Output the [X, Y] coordinate of the center of the cell containing the given text.  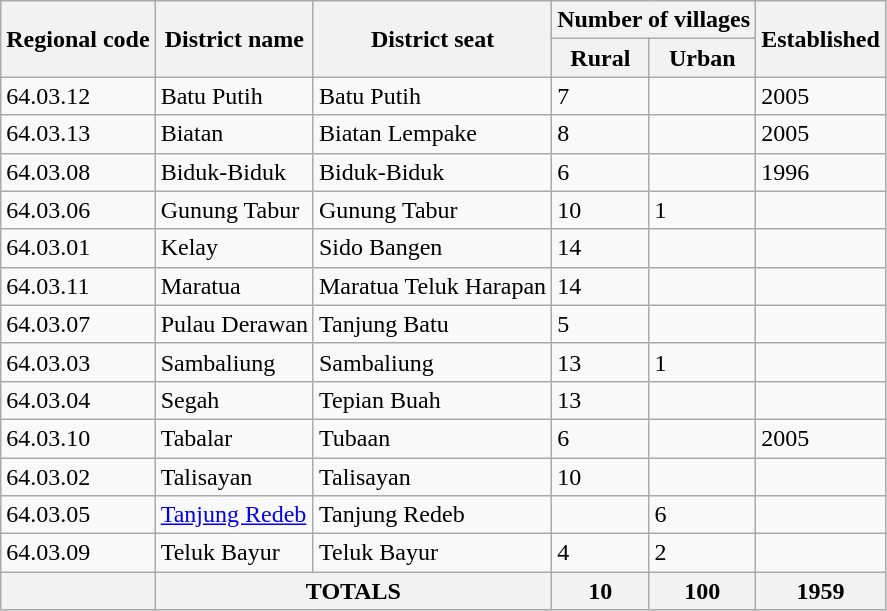
District name [234, 39]
64.03.09 [78, 553]
Tabalar [234, 438]
64.03.02 [78, 477]
Biatan [234, 134]
64.03.12 [78, 96]
64.03.11 [78, 286]
Rural [600, 58]
Biatan Lempake [432, 134]
64.03.01 [78, 248]
64.03.05 [78, 515]
1996 [821, 172]
7 [600, 96]
64.03.10 [78, 438]
Tanjung Batu [432, 324]
64.03.06 [78, 210]
Sido Bangen [432, 248]
Maratua Teluk Harapan [432, 286]
Maratua [234, 286]
5 [600, 324]
Number of villages [654, 20]
100 [702, 591]
Segah [234, 400]
Urban [702, 58]
Tubaan [432, 438]
64.03.08 [78, 172]
4 [600, 553]
64.03.07 [78, 324]
64.03.04 [78, 400]
2 [702, 553]
1959 [821, 591]
Tepian Buah [432, 400]
64.03.03 [78, 362]
Regional code [78, 39]
8 [600, 134]
64.03.13 [78, 134]
Pulau Derawan [234, 324]
District seat [432, 39]
Kelay [234, 248]
Established [821, 39]
TOTALS [354, 591]
